Provide the (x, y) coordinate of the cell's center where the given text is located.  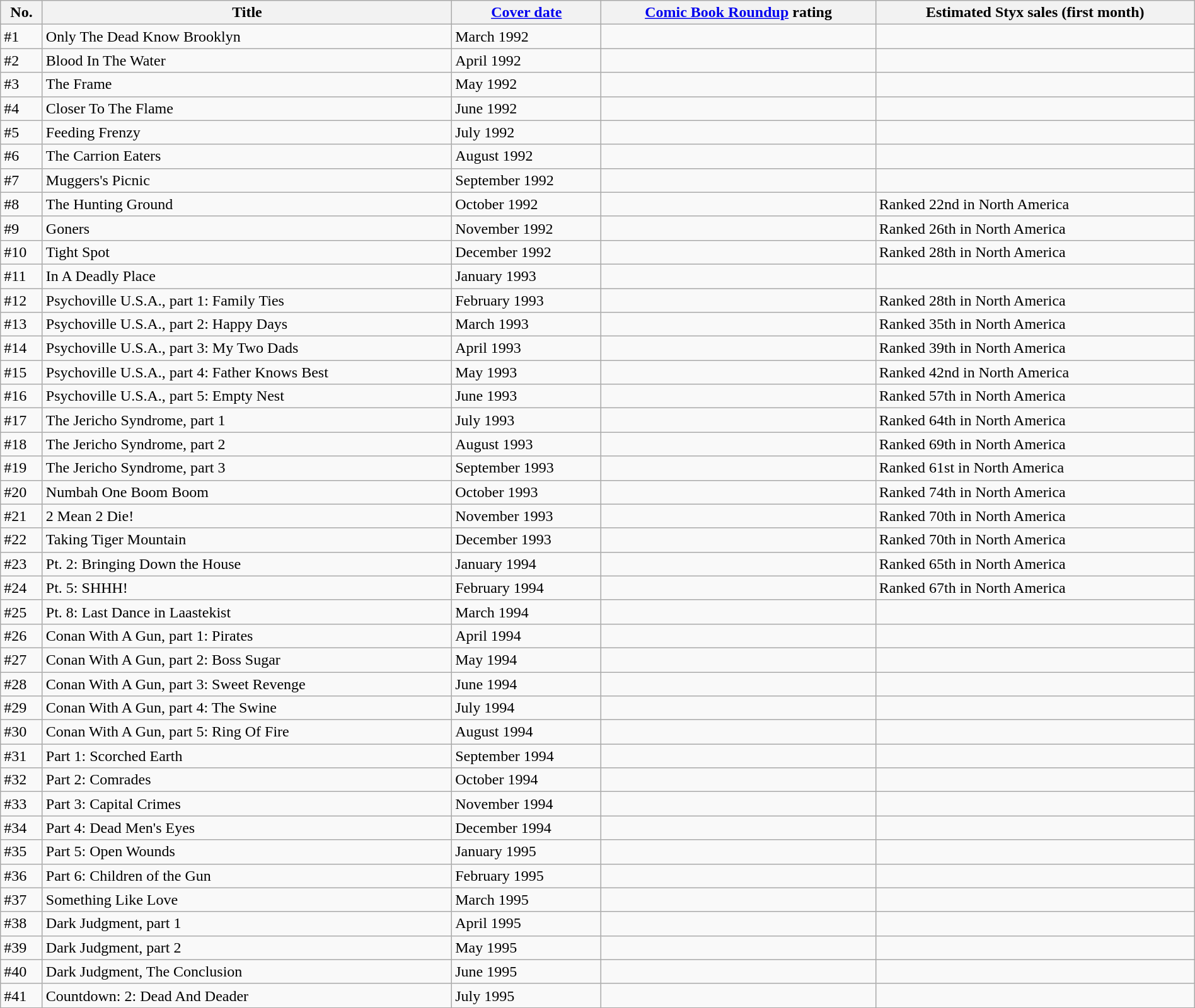
Part 4: Dead Men's Eyes (247, 828)
January 1994 (527, 564)
#16 (21, 396)
November 1993 (527, 516)
Ranked 69th in North America (1035, 444)
#21 (21, 516)
Blood In The Water (247, 60)
August 1993 (527, 444)
April 1993 (527, 348)
#14 (21, 348)
#3 (21, 84)
#6 (21, 156)
#39 (21, 948)
Psychoville U.S.A., part 2: Happy Days (247, 324)
Dark Judgment, part 2 (247, 948)
Muggers's Picnic (247, 180)
Pt. 2: Bringing Down the House (247, 564)
November 1994 (527, 804)
Part 2: Comrades (247, 780)
March 1994 (527, 612)
The Hunting Ground (247, 204)
February 1994 (527, 588)
#12 (21, 301)
No. (21, 13)
Title (247, 13)
Estimated Styx sales (first month) (1035, 13)
#24 (21, 588)
#13 (21, 324)
Ranked 65th in North America (1035, 564)
Ranked 74th in North America (1035, 492)
August 1994 (527, 732)
#29 (21, 708)
October 1994 (527, 780)
Ranked 61st in North America (1035, 468)
February 1995 (527, 876)
Countdown: 2: Dead And Deader (247, 995)
July 1994 (527, 708)
#2 (21, 60)
#41 (21, 995)
#18 (21, 444)
#5 (21, 132)
#19 (21, 468)
Feeding Frenzy (247, 132)
January 1995 (527, 852)
#10 (21, 252)
#15 (21, 372)
Dark Judgment, The Conclusion (247, 971)
September 1993 (527, 468)
September 1994 (527, 756)
Something Like Love (247, 900)
Psychoville U.S.A., part 4: Father Knows Best (247, 372)
Ranked 57th in North America (1035, 396)
May 1993 (527, 372)
#25 (21, 612)
May 1995 (527, 948)
May 1994 (527, 660)
Closer To The Flame (247, 108)
Part 5: Open Wounds (247, 852)
January 1993 (527, 276)
Pt. 5: SHHH! (247, 588)
#27 (21, 660)
#11 (21, 276)
Psychoville U.S.A., part 5: Empty Nest (247, 396)
October 1992 (527, 204)
#26 (21, 636)
The Jericho Syndrome, part 1 (247, 420)
March 1992 (527, 37)
Ranked 22nd in North America (1035, 204)
June 1992 (527, 108)
#1 (21, 37)
Ranked 67th in North America (1035, 588)
July 1992 (527, 132)
#28 (21, 684)
Conan With A Gun, part 1: Pirates (247, 636)
The Jericho Syndrome, part 2 (247, 444)
Ranked 26th in North America (1035, 228)
Psychoville U.S.A., part 3: My Two Dads (247, 348)
#17 (21, 420)
#38 (21, 924)
Ranked 42nd in North America (1035, 372)
May 1992 (527, 84)
#22 (21, 540)
#36 (21, 876)
The Jericho Syndrome, part 3 (247, 468)
December 1992 (527, 252)
Numbah One Boom Boom (247, 492)
June 1993 (527, 396)
Comic Book Roundup rating (739, 13)
#30 (21, 732)
#31 (21, 756)
#23 (21, 564)
July 1995 (527, 995)
Ranked 39th in North America (1035, 348)
#9 (21, 228)
Ranked 35th in North America (1035, 324)
#34 (21, 828)
Conan With A Gun, part 5: Ring Of Fire (247, 732)
Tight Spot (247, 252)
#40 (21, 971)
Pt. 8: Last Dance in Laastekist (247, 612)
September 1992 (527, 180)
Goners (247, 228)
March 1995 (527, 900)
In A Deadly Place (247, 276)
June 1995 (527, 971)
February 1993 (527, 301)
#32 (21, 780)
August 1992 (527, 156)
April 1994 (527, 636)
The Frame (247, 84)
#35 (21, 852)
March 1993 (527, 324)
Dark Judgment, part 1 (247, 924)
#8 (21, 204)
December 1994 (527, 828)
Cover date (527, 13)
#20 (21, 492)
Conan With A Gun, part 3: Sweet Revenge (247, 684)
December 1993 (527, 540)
The Carrion Eaters (247, 156)
Part 1: Scorched Earth (247, 756)
April 1992 (527, 60)
April 1995 (527, 924)
#7 (21, 180)
#37 (21, 900)
Psychoville U.S.A., part 1: Family Ties (247, 301)
Part 6: Children of the Gun (247, 876)
Part 3: Capital Crimes (247, 804)
June 1994 (527, 684)
Ranked 64th in North America (1035, 420)
2 Mean 2 Die! (247, 516)
October 1993 (527, 492)
Conan With A Gun, part 2: Boss Sugar (247, 660)
#33 (21, 804)
November 1992 (527, 228)
Conan With A Gun, part 4: The Swine (247, 708)
Taking Tiger Mountain (247, 540)
July 1993 (527, 420)
#4 (21, 108)
Only The Dead Know Brooklyn (247, 37)
